Identify which cell holds the provided text, then report its (x, y) central coordinate. 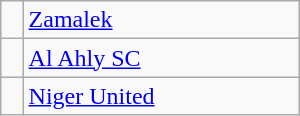
Al Ahly SC (161, 58)
Zamalek (161, 20)
Niger United (161, 96)
